Pinpoint the cell where the given text exists, returning its [x, y] midpoint coordinate. 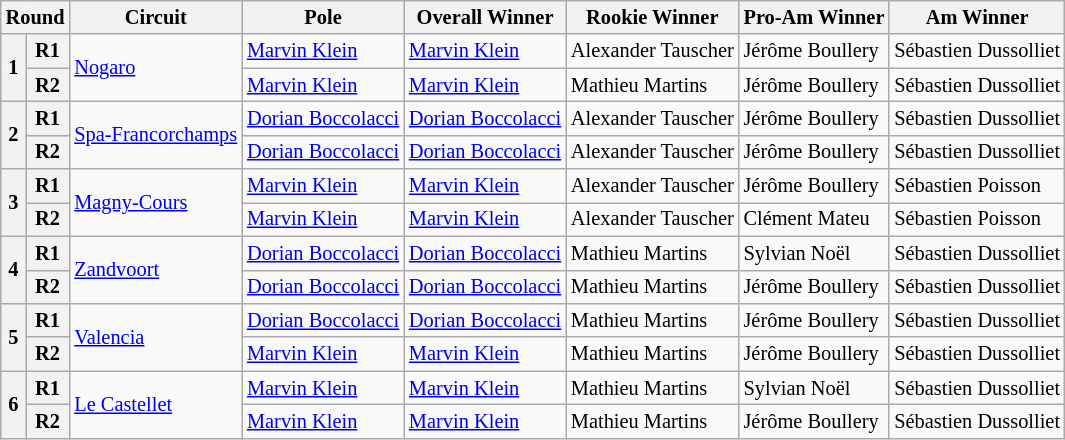
Circuit [156, 17]
5 [14, 336]
Spa-Francorchamps [156, 134]
Valencia [156, 336]
Pole [323, 17]
Le Castellet [156, 404]
4 [14, 270]
Clément Mateu [814, 219]
2 [14, 134]
1 [14, 68]
Rookie Winner [652, 17]
Round [36, 17]
Magny-Cours [156, 202]
Pro-Am Winner [814, 17]
6 [14, 404]
Overall Winner [485, 17]
3 [14, 202]
Am Winner [977, 17]
Nogaro [156, 68]
Zandvoort [156, 270]
